Detect which cell encompasses the target text, then output its [x, y] center coordinate. 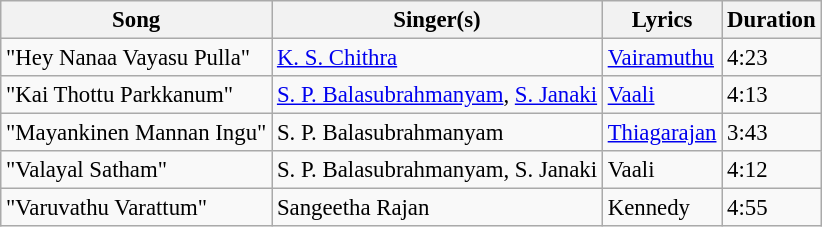
"Kai Thottu Parkkanum" [136, 95]
Lyrics [662, 20]
Kennedy [662, 208]
Sangeetha Rajan [438, 208]
4:12 [772, 170]
Song [136, 20]
"Mayankinen Mannan Ingu" [136, 133]
K. S. Chithra [438, 58]
"Valayal Satham" [136, 170]
4:13 [772, 95]
4:23 [772, 58]
"Hey Nanaa Vayasu Pulla" [136, 58]
3:43 [772, 133]
Singer(s) [438, 20]
4:55 [772, 208]
S. P. Balasubrahmanyam [438, 133]
"Varuvathu Varattum" [136, 208]
Vairamuthu [662, 58]
Thiagarajan [662, 133]
Duration [772, 20]
